Extract the [x, y] coordinate from the center of the cell holding the provided text.  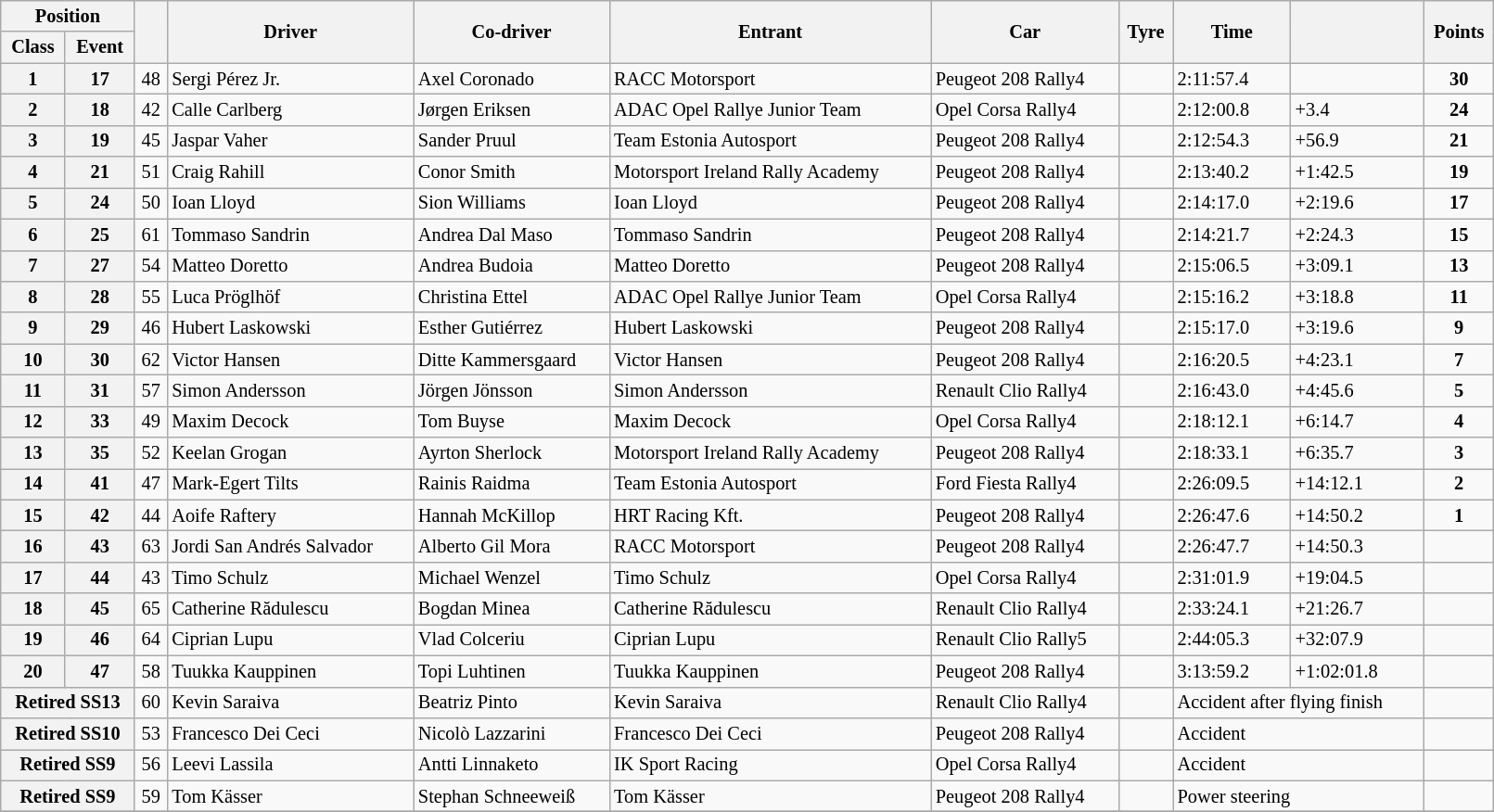
2:13:40.2 [1232, 172]
+3.4 [1358, 109]
2:15:06.5 [1232, 266]
HRT Racing Kft. [770, 515]
+14:50.2 [1358, 515]
Topi Luhtinen [512, 671]
Accident after flying finish [1298, 703]
2:11:57.4 [1232, 79]
2:16:43.0 [1232, 390]
Beatriz Pinto [512, 703]
53 [150, 733]
56 [150, 765]
+4:45.6 [1358, 390]
Jordi San Andrés Salvador [290, 546]
+3:19.6 [1358, 328]
Renault Clio Rally5 [1026, 640]
2:18:33.1 [1232, 453]
Car [1026, 32]
2:26:47.6 [1232, 515]
+1:42.5 [1358, 172]
28 [100, 297]
54 [150, 266]
+6:14.7 [1358, 422]
+14:12.1 [1358, 484]
Esther Gutiérrez [512, 328]
+6:35.7 [1358, 453]
Sion Williams [512, 203]
Position [68, 16]
2:18:12.1 [1232, 422]
Tom Buyse [512, 422]
63 [150, 546]
2:14:17.0 [1232, 203]
Ford Fiesta Rally4 [1026, 484]
8 [33, 297]
Calle Carlberg [290, 109]
Sergi Pérez Jr. [290, 79]
55 [150, 297]
Driver [290, 32]
2:14:21.7 [1232, 235]
41 [100, 484]
Rainis Raidma [512, 484]
Ditte Kammersgaard [512, 360]
57 [150, 390]
20 [33, 671]
2:33:24.1 [1232, 609]
Craig Rahill [290, 172]
Co-driver [512, 32]
65 [150, 609]
+56.9 [1358, 141]
14 [33, 484]
52 [150, 453]
2:12:00.8 [1232, 109]
Stephan Schneeweiß [512, 796]
Axel Coronado [512, 79]
Andrea Budoia [512, 266]
Hannah McKillop [512, 515]
Antti Linnaketo [512, 765]
50 [150, 203]
62 [150, 360]
48 [150, 79]
Alberto Gil Mora [512, 546]
Conor Smith [512, 172]
Entrant [770, 32]
10 [33, 360]
Retired SS13 [68, 703]
+21:26.7 [1358, 609]
60 [150, 703]
+4:23.1 [1358, 360]
+3:09.1 [1358, 266]
Andrea Dal Maso [512, 235]
Keelan Grogan [290, 453]
Michael Wenzel [512, 577]
49 [150, 422]
2:15:16.2 [1232, 297]
2:16:20.5 [1232, 360]
+2:24.3 [1358, 235]
+14:50.3 [1358, 546]
Retired SS10 [68, 733]
Sander Pruul [512, 141]
33 [100, 422]
Time [1232, 32]
2:26:09.5 [1232, 484]
Luca Pröglhöf [290, 297]
58 [150, 671]
IK Sport Racing [770, 765]
Class [33, 47]
+2:19.6 [1358, 203]
2:12:54.3 [1232, 141]
2:15:17.0 [1232, 328]
Aoife Raftery [290, 515]
Tyre [1145, 32]
Leevi Lassila [290, 765]
64 [150, 640]
Christina Ettel [512, 297]
Event [100, 47]
Points [1460, 32]
16 [33, 546]
2:44:05.3 [1232, 640]
Jørgen Eriksen [512, 109]
35 [100, 453]
Ayrton Sherlock [512, 453]
Bogdan Minea [512, 609]
+32:07.9 [1358, 640]
61 [150, 235]
6 [33, 235]
27 [100, 266]
25 [100, 235]
29 [100, 328]
Mark-Egert Tilts [290, 484]
2:26:47.7 [1232, 546]
2:31:01.9 [1232, 577]
51 [150, 172]
Jaspar Vaher [290, 141]
+19:04.5 [1358, 577]
3:13:59.2 [1232, 671]
+3:18.8 [1358, 297]
+1:02:01.8 [1358, 671]
12 [33, 422]
31 [100, 390]
Vlad Colceriu [512, 640]
Jörgen Jönsson [512, 390]
59 [150, 796]
Power steering [1298, 796]
Nicolò Lazzarini [512, 733]
